Identify which cell holds the provided text, then report its (x, y) central coordinate. 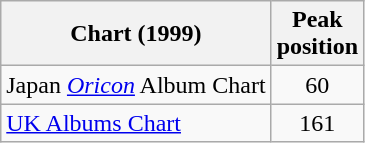
Peakposition (317, 34)
161 (317, 123)
60 (317, 85)
Japan Oricon Album Chart (136, 85)
Chart (1999) (136, 34)
UK Albums Chart (136, 123)
